Detect which cell encompasses the target text, then output its (X, Y) center coordinate. 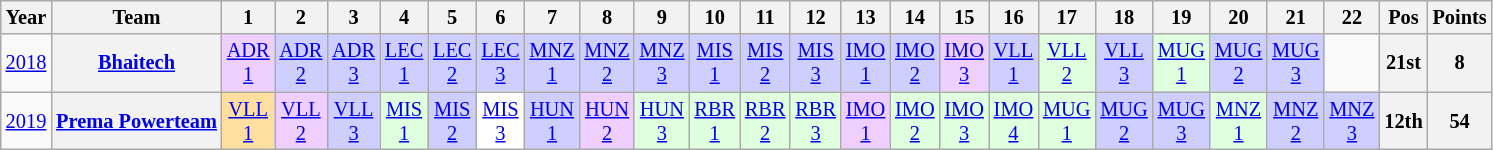
IMO4 (1014, 121)
Bhaitech (136, 63)
5 (452, 17)
HUN2 (606, 121)
11 (765, 17)
14 (914, 17)
21st (1403, 63)
LEC2 (452, 63)
Pos (1403, 17)
HUN1 (552, 121)
ADR1 (248, 63)
RBR3 (815, 121)
12th (1403, 121)
HUN3 (662, 121)
16 (1014, 17)
17 (1066, 17)
Prema Powerteam (136, 121)
21 (1296, 17)
4 (404, 17)
1 (248, 17)
Points (1460, 17)
13 (866, 17)
20 (1238, 17)
12 (815, 17)
3 (354, 17)
18 (1124, 17)
2 (302, 17)
RBR2 (765, 121)
15 (964, 17)
LEC3 (500, 63)
54 (1460, 121)
ADR2 (302, 63)
LEC1 (404, 63)
19 (1182, 17)
Year (26, 17)
22 (1352, 17)
7 (552, 17)
Team (136, 17)
6 (500, 17)
ADR3 (354, 63)
RBR1 (714, 121)
9 (662, 17)
2019 (26, 121)
10 (714, 17)
2018 (26, 63)
